From the cell containing the given text, extract its center point as (X, Y) coordinate. 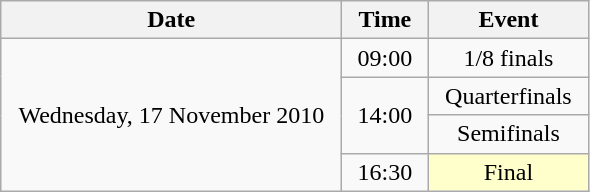
Quarterfinals (508, 96)
Final (508, 172)
09:00 (385, 58)
Semifinals (508, 134)
Date (172, 20)
16:30 (385, 172)
Wednesday, 17 November 2010 (172, 115)
Time (385, 20)
1/8 finals (508, 58)
14:00 (385, 115)
Event (508, 20)
